Search for the cell housing the specified text and yield its [x, y] center coordinate. 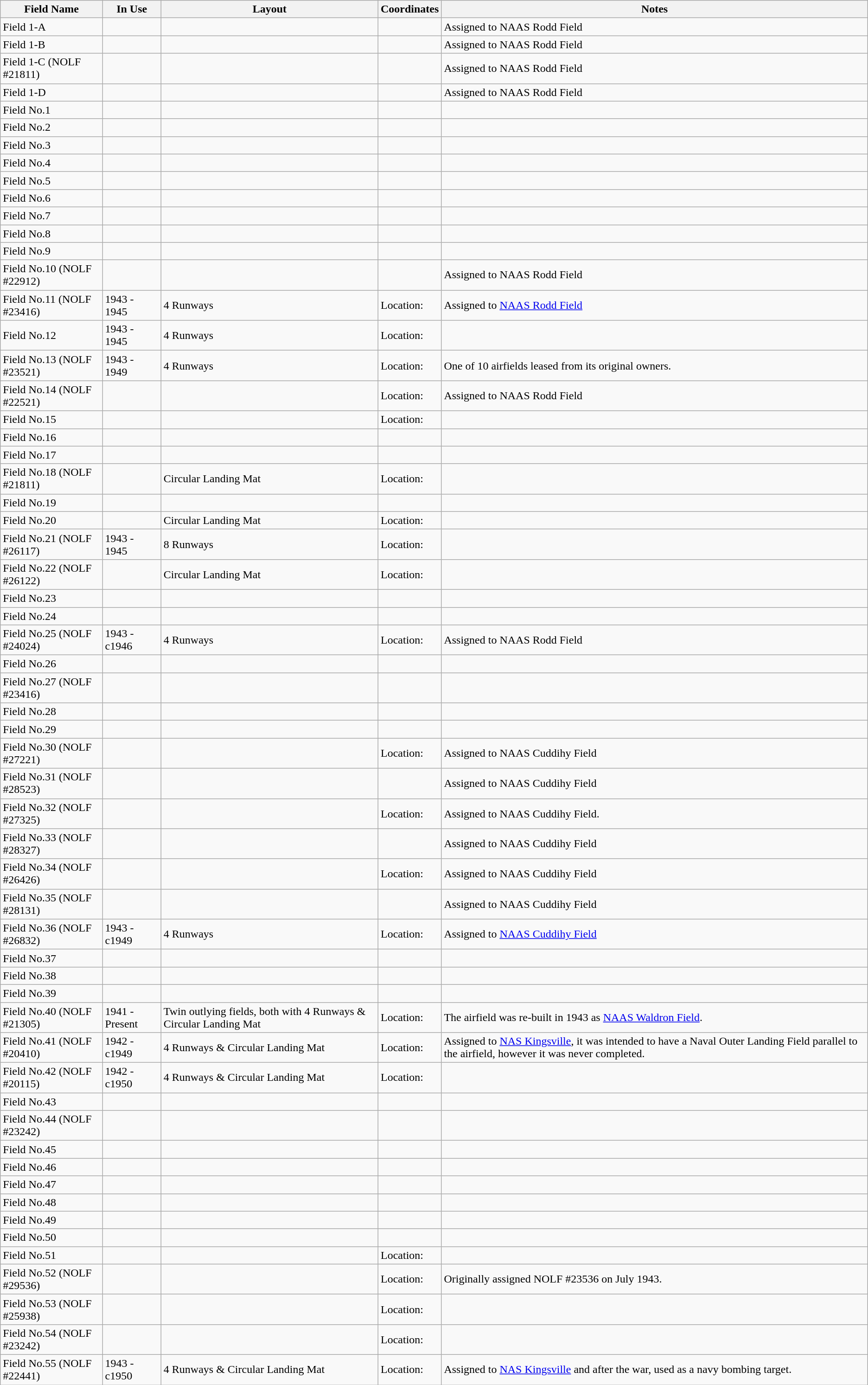
Field No.3 [51, 145]
Field No.20 [51, 520]
Field No.24 [51, 616]
Field 1-C (NOLF #21811) [51, 69]
Field No.7 [51, 216]
Field No.27 (NOLF #23416) [51, 688]
The airfield was re-built in 1943 as NAAS Waldron Field. [655, 1017]
1943 - c1950 [132, 1370]
Field 1-B [51, 45]
Field No.49 [51, 1220]
1941 - Present [132, 1017]
Field No.17 [51, 455]
Field No.55 (NOLF #22441) [51, 1370]
Field No.34 (NOLF #26426) [51, 874]
Field No.9 [51, 251]
Coordinates [409, 9]
Field No.26 [51, 664]
Field No.16 [51, 437]
Assigned to NAAS Cuddihy Field. [655, 813]
Field No.37 [51, 958]
Field No.42 (NOLF #20115) [51, 1078]
Field No.44 (NOLF #23242) [51, 1126]
1943 - c1946 [132, 640]
Field No.40 (NOLF #21305) [51, 1017]
Field Name [51, 9]
Field No.4 [51, 163]
Field 1-A [51, 27]
Field No.25 (NOLF #24024) [51, 640]
Field No.48 [51, 1202]
Field No.1 [51, 110]
Field No.51 [51, 1255]
Field No.2 [51, 128]
Field No.30 (NOLF #27221) [51, 753]
Layout [269, 9]
Field No.47 [51, 1185]
Assigned to NAS Kingsville, it was intended to have a Naval Outer Landing Field parallel to the airfield, however it was never completed. [655, 1048]
Field No.50 [51, 1238]
1943 - c1949 [132, 934]
Field No.45 [51, 1149]
Field No.12 [51, 336]
Field No.46 [51, 1167]
Field No.29 [51, 729]
1942 - c1949 [132, 1048]
Twin outlying fields, both with 4 Runways & Circular Landing Mat [269, 1017]
Field No.18 (NOLF #21811) [51, 479]
Field No.52 (NOLF #29536) [51, 1279]
Assigned to NAS Kingsville and after the war, used as a navy bombing target. [655, 1370]
Field No.10 (NOLF #22912) [51, 275]
Field No.14 (NOLF #22521) [51, 396]
Field No.41 (NOLF #20410) [51, 1048]
Originally assigned NOLF #23536 on July 1943. [655, 1279]
Field No.8 [51, 233]
Field No.54 (NOLF #23242) [51, 1339]
Field No.43 [51, 1102]
Field No.23 [51, 598]
Field No.31 (NOLF #28523) [51, 784]
Field No.53 (NOLF #25938) [51, 1309]
1942 - c1950 [132, 1078]
Field No.5 [51, 180]
Field No.39 [51, 993]
Field No.33 (NOLF #28327) [51, 844]
Field No.32 (NOLF #27325) [51, 813]
In Use [132, 9]
Field No.6 [51, 198]
Field No.15 [51, 420]
Field No.36 (NOLF #26832) [51, 934]
Field No.38 [51, 976]
Field No.28 [51, 712]
Notes [655, 9]
Field No.21 (NOLF #26117) [51, 544]
Field No.19 [51, 503]
8 Runways [269, 544]
Field No.13 (NOLF #23521) [51, 365]
One of 10 airfields leased from its original owners. [655, 365]
Field 1-D [51, 92]
Field No.35 (NOLF #28131) [51, 904]
1943 - 1949 [132, 365]
Field No.11 (NOLF #23416) [51, 305]
Field No.22 (NOLF #26122) [51, 574]
